Detect which cell encompasses the target text, then output its [x, y] center coordinate. 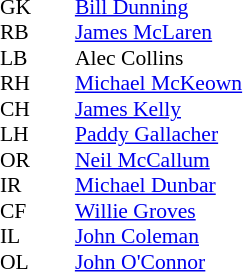
IR [19, 185]
LH [19, 135]
Michael McKeown [158, 83]
Neil McCallum [158, 160]
CH [19, 109]
CF [19, 211]
James McLaren [158, 33]
Alec Collins [158, 58]
IL [19, 237]
Willie Groves [158, 211]
LB [19, 58]
RH [19, 83]
RB [19, 33]
John Coleman [158, 237]
Michael Dunbar [158, 185]
OR [19, 160]
Paddy Gallacher [158, 135]
James Kelly [158, 109]
